Return [X, Y] of the center of cell containing provided text 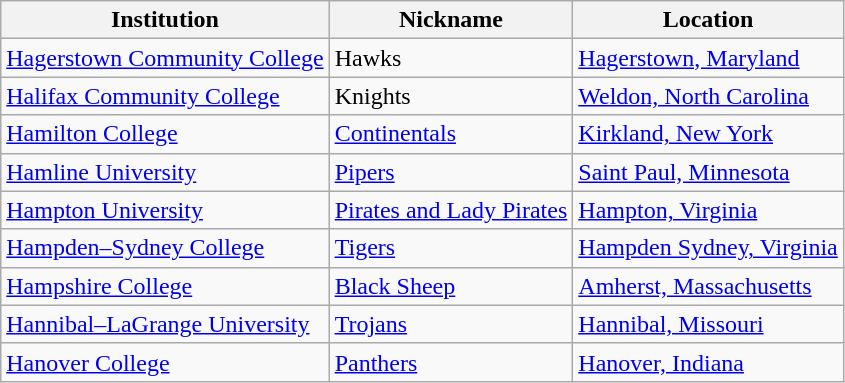
Hampton University [165, 210]
Location [708, 20]
Pirates and Lady Pirates [451, 210]
Hagerstown, Maryland [708, 58]
Kirkland, New York [708, 134]
Institution [165, 20]
Trojans [451, 324]
Hampden Sydney, Virginia [708, 248]
Panthers [451, 362]
Knights [451, 96]
Hamline University [165, 172]
Continentals [451, 134]
Hagerstown Community College [165, 58]
Pipers [451, 172]
Black Sheep [451, 286]
Hampden–Sydney College [165, 248]
Amherst, Massachusetts [708, 286]
Saint Paul, Minnesota [708, 172]
Hannibal, Missouri [708, 324]
Hampton, Virginia [708, 210]
Tigers [451, 248]
Hawks [451, 58]
Hannibal–LaGrange University [165, 324]
Hampshire College [165, 286]
Hanover, Indiana [708, 362]
Nickname [451, 20]
Halifax Community College [165, 96]
Hamilton College [165, 134]
Hanover College [165, 362]
Weldon, North Carolina [708, 96]
